Extract the (X, Y) coordinate from the center of the cell holding the provided text.  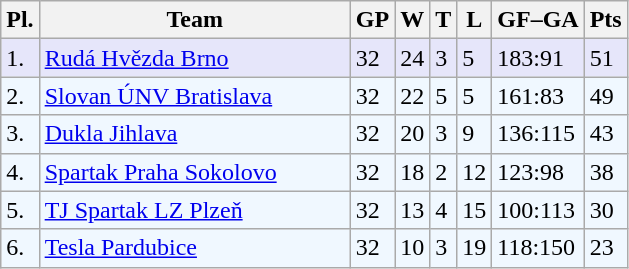
T (444, 20)
TJ Spartak LZ Plzeň (194, 210)
24 (412, 58)
51 (606, 58)
Tesla Pardubice (194, 248)
38 (606, 172)
13 (412, 210)
Slovan ÚNV Bratislava (194, 96)
Team (194, 20)
L (474, 20)
123:98 (538, 172)
183:91 (538, 58)
2. (20, 96)
9 (474, 134)
23 (606, 248)
4 (444, 210)
12 (474, 172)
19 (474, 248)
4. (20, 172)
161:83 (538, 96)
100:113 (538, 210)
5. (20, 210)
Dukla Jihlava (194, 134)
49 (606, 96)
3. (20, 134)
22 (412, 96)
W (412, 20)
GP (372, 20)
43 (606, 134)
30 (606, 210)
118:150 (538, 248)
Spartak Praha Sokolovo (194, 172)
Pts (606, 20)
6. (20, 248)
10 (412, 248)
18 (412, 172)
20 (412, 134)
1. (20, 58)
136:115 (538, 134)
Pl. (20, 20)
2 (444, 172)
15 (474, 210)
Rudá Hvězda Brno (194, 58)
GF–GA (538, 20)
